Pinpoint the cell where the given text exists, returning its (X, Y) midpoint coordinate. 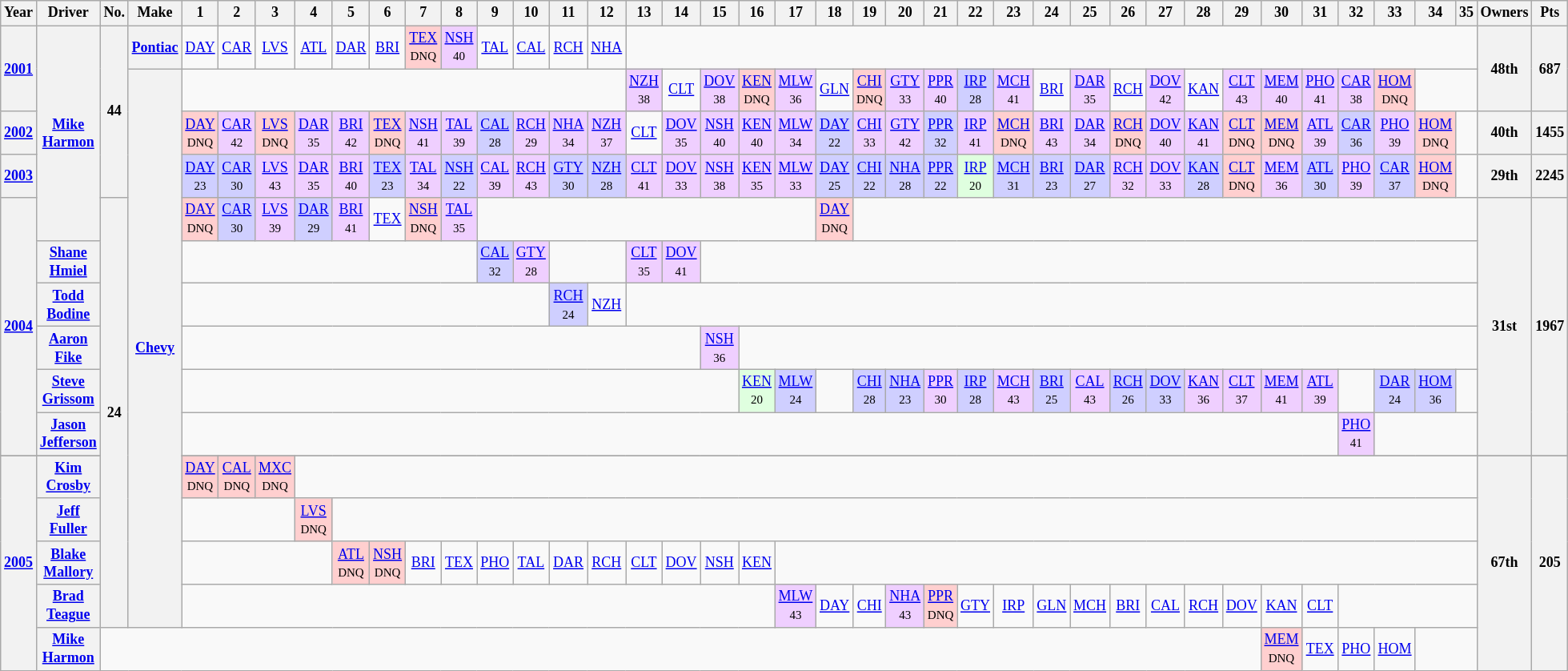
KEN (757, 563)
3 (275, 13)
DOV38 (720, 90)
ATL30 (1321, 176)
CAR37 (1394, 176)
NSH22 (459, 176)
KEN20 (757, 391)
BRI42 (351, 133)
33 (1394, 13)
NSH36 (720, 348)
CAR38 (1356, 90)
MEM40 (1281, 90)
2001 (19, 69)
35 (1466, 13)
Jeff Fuller (68, 520)
CAL39 (495, 176)
40th (1505, 133)
25 (1090, 13)
CLT43 (1241, 90)
23 (1013, 13)
11 (568, 13)
PPR30 (940, 391)
205 (1550, 563)
48th (1505, 69)
34 (1436, 13)
CLT35 (644, 262)
44 (114, 112)
MCH43 (1013, 391)
16 (757, 13)
30 (1281, 13)
Make (155, 13)
CAR (237, 47)
KAN28 (1204, 176)
4 (314, 13)
7 (423, 13)
PPR40 (940, 90)
MEM41 (1281, 391)
Jason Jefferson (68, 434)
LVS39 (275, 219)
KAN36 (1204, 391)
Brad Teague (68, 606)
MCH (1090, 606)
Year (19, 13)
Chevy (155, 348)
RCH26 (1128, 391)
8 (459, 13)
Steve Grissom (68, 391)
DAY22 (835, 133)
CHI33 (869, 133)
2245 (1550, 176)
BRI40 (351, 176)
DOV41 (681, 262)
CHI22 (869, 176)
HOM36 (1436, 391)
29 (1241, 13)
26 (1128, 13)
Shane Hmiel (68, 262)
CAL43 (1090, 391)
PPRDNQ (940, 606)
MCH31 (1013, 176)
MLW33 (796, 176)
IRP20 (976, 176)
RCH32 (1128, 176)
KAN41 (1204, 133)
31st (1505, 327)
MEM36 (1281, 176)
No. (114, 13)
10 (531, 13)
18 (835, 13)
CAR42 (237, 133)
1455 (1550, 133)
2 (237, 13)
17 (796, 13)
Owners (1505, 13)
NSH (720, 563)
13 (644, 13)
Kim Crosby (68, 477)
MLW36 (796, 90)
NHA43 (905, 606)
IRP41 (976, 133)
22 (976, 13)
2004 (19, 327)
BRI43 (1052, 133)
14 (681, 13)
TAL34 (423, 176)
Pts (1550, 13)
MCHDNQ (1013, 133)
KENDNQ (757, 90)
CALDNQ (237, 477)
GTY42 (905, 133)
TAL39 (459, 133)
GTY30 (568, 176)
15 (720, 13)
BRI41 (351, 219)
6 (387, 13)
Aaron Fike (68, 348)
CAL28 (495, 133)
CHIDNQ (869, 90)
NZH28 (607, 176)
MLW24 (796, 391)
Blake Mallory (68, 563)
MLW43 (796, 606)
RCH29 (531, 133)
5 (351, 13)
Pontiac (155, 47)
DAR27 (1090, 176)
RCHDNQ (1128, 133)
687 (1550, 69)
NSH41 (423, 133)
20 (905, 13)
DAR24 (1394, 391)
NHA28 (905, 176)
9 (495, 13)
2002 (19, 133)
1967 (1550, 327)
CHI (869, 606)
29th (1505, 176)
CAR36 (1356, 133)
NHA (607, 47)
31 (1321, 13)
NHA34 (568, 133)
DAR34 (1090, 133)
67th (1505, 563)
ATL (314, 47)
DAY25 (835, 176)
GTY (976, 606)
DOV40 (1165, 133)
CLT41 (644, 176)
GTY28 (531, 262)
TEX23 (387, 176)
LVS43 (275, 176)
GTY33 (905, 90)
NZH (607, 305)
1 (200, 13)
NSH38 (720, 176)
HOM (1394, 649)
LVS (275, 47)
21 (940, 13)
KEN40 (757, 133)
PPR22 (940, 176)
CHI28 (869, 391)
MLW34 (796, 133)
KEN35 (757, 176)
32 (1356, 13)
DOV42 (1165, 90)
TAL35 (459, 219)
BRI25 (1052, 391)
Todd Bodine (68, 305)
28 (1204, 13)
CAL32 (495, 262)
NZH38 (644, 90)
27 (1165, 13)
12 (607, 13)
IRP (1013, 606)
NZH37 (607, 133)
ATLDNQ (351, 563)
DOV35 (681, 133)
CLT37 (1241, 391)
DAR29 (314, 219)
MCH41 (1013, 90)
2003 (19, 176)
BRI23 (1052, 176)
Driver (68, 13)
2005 (19, 563)
PPR32 (940, 133)
DAY23 (200, 176)
NHA23 (905, 391)
MXCDNQ (275, 477)
RCH24 (568, 305)
RCH43 (531, 176)
19 (869, 13)
